Detect which cell encompasses the target text, then output its (X, Y) center coordinate. 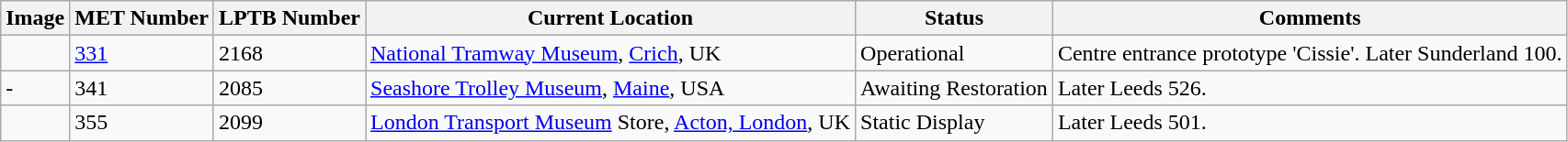
Awaiting Restoration (954, 88)
Status (954, 18)
Image (35, 18)
Centre entrance prototype 'Cissie'. Later Sunderland 100. (1310, 53)
2168 (289, 53)
- (35, 88)
331 (142, 53)
Later Leeds 526. (1310, 88)
2085 (289, 88)
341 (142, 88)
National Tramway Museum, Crich, UK (610, 53)
LPTB Number (289, 18)
MET Number (142, 18)
2099 (289, 123)
London Transport Museum Store, Acton, London, UK (610, 123)
Static Display (954, 123)
Later Leeds 501. (1310, 123)
Comments (1310, 18)
Seashore Trolley Museum, Maine, USA (610, 88)
355 (142, 123)
Operational (954, 53)
Current Location (610, 18)
